From the cell containing the given text, extract its center point as [X, Y] coordinate. 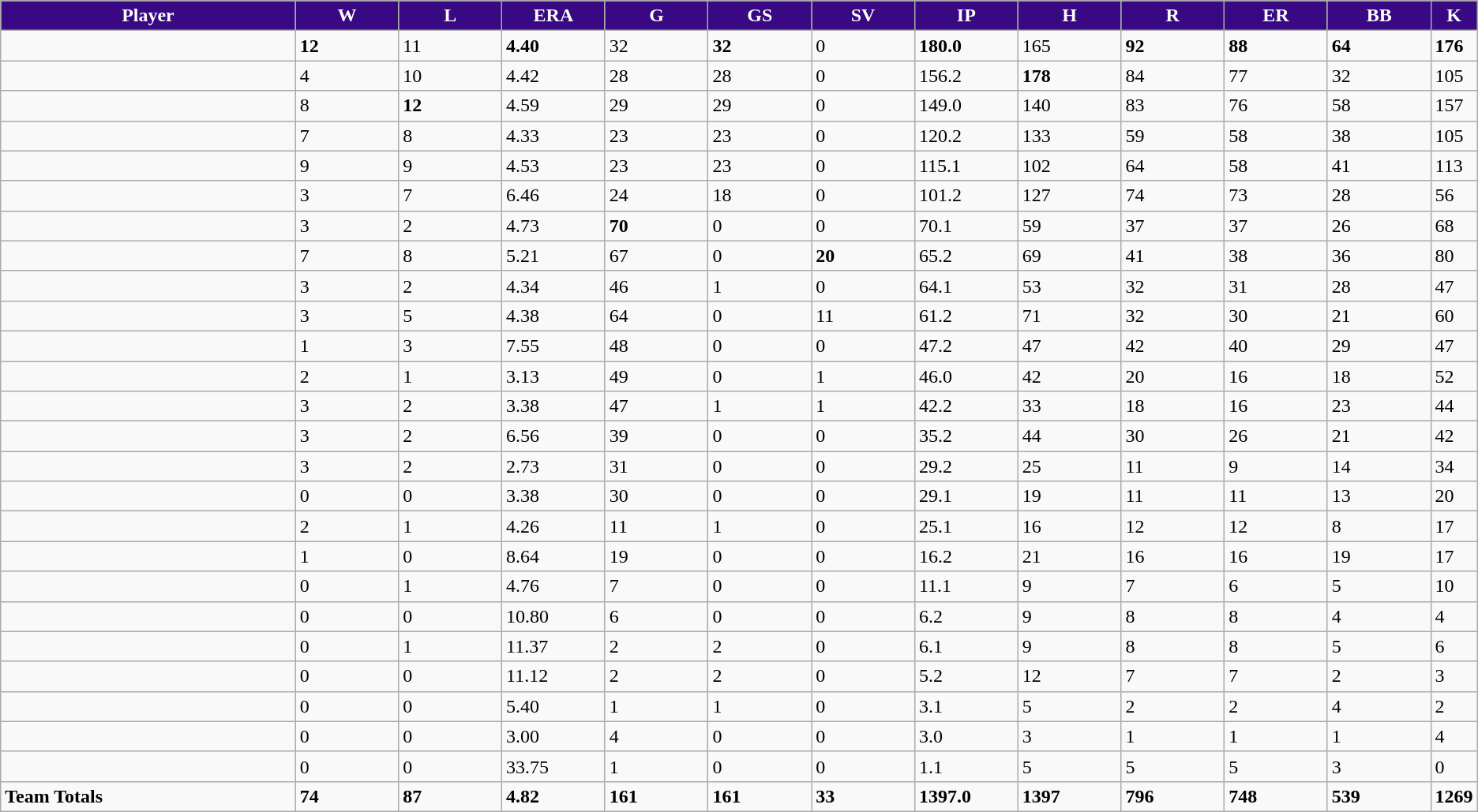
84 [1173, 76]
64.1 [966, 286]
36 [1379, 256]
180.0 [966, 46]
R [1173, 16]
40 [1276, 346]
1269 [1454, 796]
GS [760, 16]
101.2 [966, 196]
4.76 [554, 586]
6.56 [554, 436]
46 [657, 286]
748 [1276, 796]
25 [1069, 466]
65.2 [966, 256]
52 [1454, 376]
56 [1454, 196]
127 [1069, 196]
7.55 [554, 346]
46.0 [966, 376]
102 [1069, 166]
IP [966, 16]
77 [1276, 76]
4.40 [554, 46]
25.1 [966, 526]
11.37 [554, 646]
115.1 [966, 166]
ERA [554, 16]
178 [1069, 76]
Player [148, 16]
4.53 [554, 166]
4.38 [554, 316]
113 [1454, 166]
H [1069, 16]
133 [1069, 136]
70 [657, 226]
4.82 [554, 796]
61.2 [966, 316]
80 [1454, 256]
3.1 [966, 706]
2.73 [554, 466]
L [450, 16]
W [347, 16]
48 [657, 346]
140 [1069, 106]
4.26 [554, 526]
1397.0 [966, 796]
53 [1069, 286]
29.2 [966, 466]
1397 [1069, 796]
14 [1379, 466]
4.34 [554, 286]
6.1 [966, 646]
3.13 [554, 376]
796 [1173, 796]
34 [1454, 466]
3.0 [966, 736]
24 [657, 196]
1.1 [966, 766]
BB [1379, 16]
SV [864, 16]
156.2 [966, 76]
K [1454, 16]
68 [1454, 226]
4.73 [554, 226]
69 [1069, 256]
Team Totals [148, 796]
70.1 [966, 226]
76 [1276, 106]
92 [1173, 46]
5.2 [966, 676]
176 [1454, 46]
49 [657, 376]
67 [657, 256]
29.1 [966, 496]
39 [657, 436]
87 [450, 796]
71 [1069, 316]
6.2 [966, 616]
11.1 [966, 586]
11.12 [554, 676]
ER [1276, 16]
6.46 [554, 196]
G [657, 16]
88 [1276, 46]
4.59 [554, 106]
5.21 [554, 256]
149.0 [966, 106]
35.2 [966, 436]
73 [1276, 196]
16.2 [966, 556]
83 [1173, 106]
47.2 [966, 346]
4.42 [554, 76]
13 [1379, 496]
8.64 [554, 556]
157 [1454, 106]
33.75 [554, 766]
10.80 [554, 616]
539 [1379, 796]
165 [1069, 46]
120.2 [966, 136]
4.33 [554, 136]
60 [1454, 316]
3.00 [554, 736]
42.2 [966, 406]
5.40 [554, 706]
